Find where the given text appears and provide that cell's center as (x, y) coordinate. 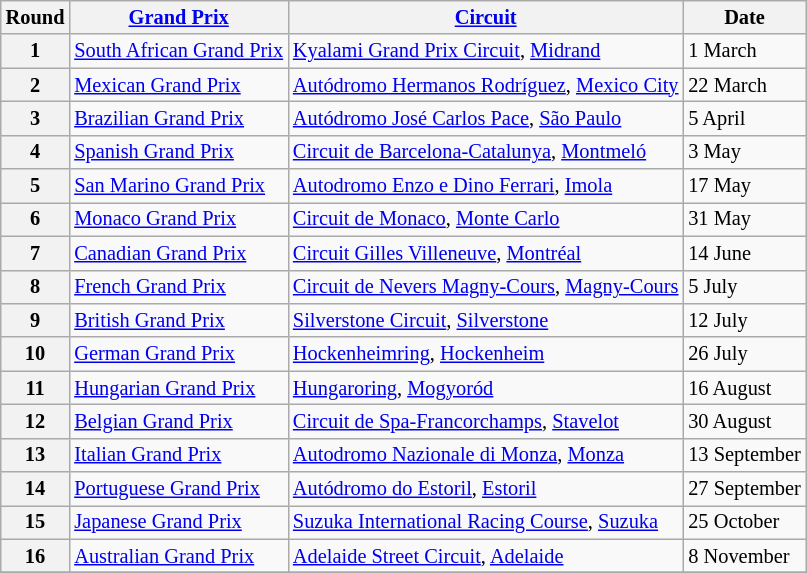
Autódromo José Carlos Pace, São Paulo (486, 118)
Brazilian Grand Prix (178, 118)
Spanish Grand Prix (178, 152)
2 (36, 85)
16 (36, 556)
Kyalami Grand Prix Circuit, Midrand (486, 51)
1 March (744, 51)
San Marino Grand Prix (178, 186)
Circuit Gilles Villeneuve, Montréal (486, 253)
Belgian Grand Prix (178, 421)
Circuit de Monaco, Monte Carlo (486, 219)
7 (36, 253)
Australian Grand Prix (178, 556)
Grand Prix (178, 17)
Autodromo Enzo e Dino Ferrari, Imola (486, 186)
8 (36, 287)
8 November (744, 556)
Date (744, 17)
22 March (744, 85)
Canadian Grand Prix (178, 253)
Hungarian Grand Prix (178, 388)
South African Grand Prix (178, 51)
30 August (744, 421)
Hungaroring, Mogyoród (486, 388)
Circuit de Nevers Magny-Cours, Magny-Cours (486, 287)
Circuit de Spa-Francorchamps, Stavelot (486, 421)
Suzuka International Racing Course, Suzuka (486, 522)
British Grand Prix (178, 320)
Hockenheimring, Hockenheim (486, 354)
Japanese Grand Prix (178, 522)
10 (36, 354)
11 (36, 388)
Autódromo Hermanos Rodríguez, Mexico City (486, 85)
Silverstone Circuit, Silverstone (486, 320)
17 May (744, 186)
13 (36, 455)
15 (36, 522)
Round (36, 17)
Mexican Grand Prix (178, 85)
12 (36, 421)
German Grand Prix (178, 354)
4 (36, 152)
Adelaide Street Circuit, Adelaide (486, 556)
Circuit (486, 17)
3 (36, 118)
6 (36, 219)
Monaco Grand Prix (178, 219)
5 (36, 186)
Circuit de Barcelona-Catalunya, Montmeló (486, 152)
14 June (744, 253)
Autodromo Nazionale di Monza, Monza (486, 455)
3 May (744, 152)
12 July (744, 320)
13 September (744, 455)
Autódromo do Estoril, Estoril (486, 489)
French Grand Prix (178, 287)
Italian Grand Prix (178, 455)
Portuguese Grand Prix (178, 489)
27 September (744, 489)
16 August (744, 388)
25 October (744, 522)
5 July (744, 287)
14 (36, 489)
31 May (744, 219)
26 July (744, 354)
1 (36, 51)
5 April (744, 118)
9 (36, 320)
